Scan for the cell matching the given text and deliver its (X, Y) coordinate at center. 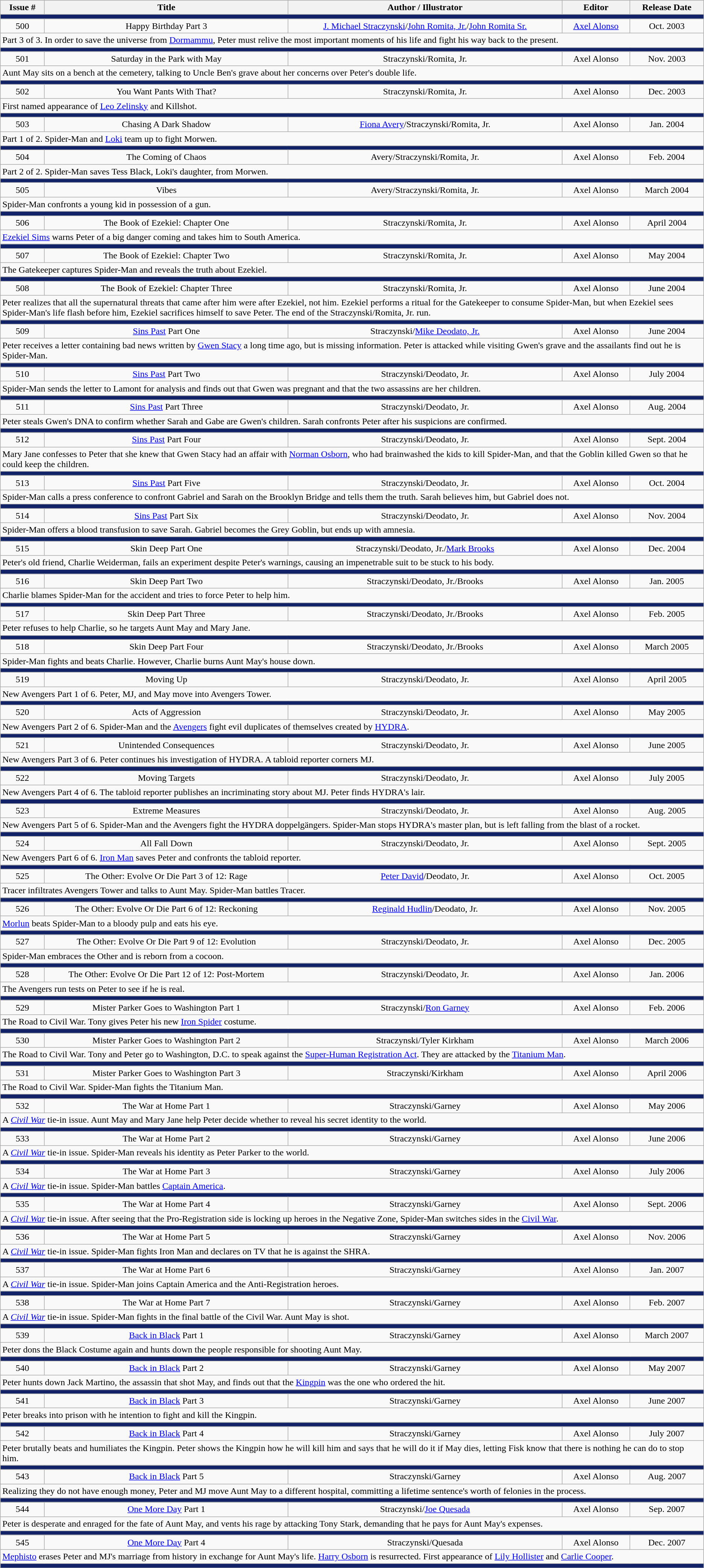
522 (23, 778)
543 (23, 1477)
Happy Birthday Part 3 (166, 26)
Straczynski/Quesada (425, 1542)
Peter hunts down Jack Martino, the assassin that shot May, and finds out that the Kingpin was the one who ordered the hit. (352, 1382)
535 (23, 1204)
540 (23, 1368)
May 2006 (667, 1106)
539 (23, 1335)
July 2005 (667, 778)
510 (23, 374)
526 (23, 909)
You Want Pants With That? (166, 91)
The War at Home Part 2 (166, 1138)
Charlie blames Spider-Man for the accident and tries to force Peter to help him. (352, 595)
April 2005 (667, 679)
507 (23, 255)
Editor (596, 8)
A Civil War tie-in issue. Spider-Man joins Captain America and the Anti-Registration heroes. (352, 1284)
Title (166, 8)
Tracer infiltrates Avengers Tower and talks to Aunt May. Spider-Man battles Tracer. (352, 891)
May 2007 (667, 1368)
New Avengers Part 2 of 6. Spider-Man and the Avengers fight evil duplicates of themselves created by HYDRA. (352, 727)
Jan. 2004 (667, 124)
March 2006 (667, 1040)
Chasing A Dark Shadow (166, 124)
Acts of Aggression (166, 712)
Back in Black Part 4 (166, 1434)
Peter steals Gwen's DNA to confirm whether Sarah and Gabe are Gwen's children. Sarah confronts Peter after his suspicions are confirmed. (352, 421)
512 (23, 440)
Aug. 2004 (667, 407)
Skin Deep Part Two (166, 581)
Extreme Measures (166, 811)
April 2004 (667, 223)
Jan. 2006 (667, 974)
Part 1 of 2. Spider-Man and Loki team up to fight Morwen. (352, 139)
Straczynski/Tyler Kirkham (425, 1040)
536 (23, 1237)
Back in Black Part 2 (166, 1368)
521 (23, 745)
June 2006 (667, 1138)
541 (23, 1401)
Straczynski/Deodato, Jr./Mark Brooks (425, 548)
The Other: Evolve Or Die Part 6 of 12: Reckoning (166, 909)
527 (23, 942)
519 (23, 679)
The War at Home Part 4 (166, 1204)
May 2005 (667, 712)
April 2006 (667, 1073)
Aunt May sits on a bench at the cemetery, talking to Uncle Ben's grave about her concerns over Peter's double life. (352, 73)
Unintended Consequences (166, 745)
Issue # (23, 8)
Skin Deep Part One (166, 548)
Peter refuses to help Charlie, so he targets Aunt May and Mary Jane. (352, 628)
A Civil War tie-in issue. Spider-Man battles Captain America. (352, 1185)
508 (23, 288)
Reginald Hudlin/Deodato, Jr. (425, 909)
Peter is desperate and enraged for the fate of Aunt May, and vents his rage by attacking Tony Stark, demanding that he pays for Aunt May's expenses. (352, 1524)
Moving Up (166, 679)
The Gatekeeper captures Spider-Man and reveals the truth about Ezekiel. (352, 270)
Fiona Avery/Straczynski/Romita, Jr. (425, 124)
524 (23, 843)
Feb. 2004 (667, 157)
Feb. 2006 (667, 1007)
514 (23, 516)
Oct. 2005 (667, 876)
505 (23, 190)
532 (23, 1106)
Nov. 2005 (667, 909)
July 2007 (667, 1434)
New Avengers Part 4 of 6. The tabloid reporter publishes an incriminating story about MJ. Peter finds HYDRA's lair. (352, 792)
Spider-Man embraces the Other and is reborn from a cocoon. (352, 956)
518 (23, 647)
Ezekiel Sims warns Peter of a big danger coming and takes him to South America. (352, 237)
The War at Home Part 3 (166, 1171)
Peter dons the Black Costume again and hunts down the people responsible for shooting Aunt May. (352, 1349)
May 2004 (667, 255)
July 2004 (667, 374)
Sep. 2007 (667, 1509)
Sept. 2006 (667, 1204)
July 2006 (667, 1171)
Mister Parker Goes to Washington Part 3 (166, 1073)
Sins Past Part Four (166, 440)
Peter breaks into prison with he intention to fight and kill the Kingpin. (352, 1415)
A Civil War tie-in issue. Spider-Man fights Iron Man and declares on TV that he is against the SHRA. (352, 1251)
511 (23, 407)
June 2005 (667, 745)
504 (23, 157)
One More Day Part 1 (166, 1509)
Dec. 2007 (667, 1542)
The Other: Evolve Or Die Part 3 of 12: Rage (166, 876)
530 (23, 1040)
New Avengers Part 1 of 6. Peter, MJ, and May move into Avengers Tower. (352, 694)
The War at Home Part 5 (166, 1237)
537 (23, 1270)
545 (23, 1542)
Vibes (166, 190)
Peter's old friend, Charlie Weiderman, fails an experiment despite Peter's warnings, causing an impenetrable suit to be stuck to his body. (352, 563)
Straczynski/Joe Quesada (425, 1509)
The Road to Civil War. Tony gives Peter his new Iron Spider costume. (352, 1022)
March 2004 (667, 190)
544 (23, 1509)
Author / Illustrator (425, 8)
513 (23, 483)
529 (23, 1007)
Sins Past Part Six (166, 516)
Mister Parker Goes to Washington Part 1 (166, 1007)
Straczynski/Mike Deodato, Jr. (425, 331)
The War at Home Part 7 (166, 1302)
The War at Home Part 1 (166, 1106)
Sept. 2005 (667, 843)
Straczynski/Kirkham (425, 1073)
506 (23, 223)
Spider-Man sends the letter to Lamont for analysis and finds out that Gwen was pregnant and that the two assassins are her children. (352, 389)
The Coming of Chaos (166, 157)
Back in Black Part 3 (166, 1401)
Nov. 2003 (667, 59)
Sins Past Part Two (166, 374)
The Other: Evolve Or Die Part 12 of 12: Post-Mortem (166, 974)
528 (23, 974)
Sins Past Part Five (166, 483)
Peter David/Deodato, Jr. (425, 876)
The Book of Ezekiel: Chapter One (166, 223)
Jan. 2005 (667, 581)
516 (23, 581)
502 (23, 91)
Aug. 2005 (667, 811)
The Avengers run tests on Peter to see if he is real. (352, 989)
531 (23, 1073)
The Road to Civil War. Spider-Man fights the Titanium Man. (352, 1087)
Jan. 2007 (667, 1270)
June 2007 (667, 1401)
Spider-Man offers a blood transfusion to save Sarah. Gabriel becomes the Grey Goblin, but ends up with amnesia. (352, 530)
March 2007 (667, 1335)
509 (23, 331)
523 (23, 811)
Feb. 2007 (667, 1302)
Straczynski/Ron Garney (425, 1007)
A Civil War tie-in issue. Spider-Man fights in the final battle of the Civil War. Aunt May is shot. (352, 1317)
J. Michael Straczynski/John Romita, Jr./John Romita Sr. (425, 26)
Oct. 2003 (667, 26)
Saturday in the Park with May (166, 59)
Sins Past Part One (166, 331)
New Avengers Part 6 of 6. Iron Man saves Peter and confronts the tabloid reporter. (352, 858)
534 (23, 1171)
Back in Black Part 5 (166, 1477)
The Book of Ezekiel: Chapter Three (166, 288)
538 (23, 1302)
503 (23, 124)
Moving Targets (166, 778)
The Other: Evolve Or Die Part 9 of 12: Evolution (166, 942)
March 2005 (667, 647)
Feb. 2005 (667, 614)
Oct. 2004 (667, 483)
515 (23, 548)
525 (23, 876)
First named appearance of Leo Zelinsky and Killshot. (352, 106)
517 (23, 614)
Nov. 2006 (667, 1237)
Skin Deep Part Three (166, 614)
Back in Black Part 1 (166, 1335)
Mister Parker Goes to Washington Part 2 (166, 1040)
New Avengers Part 3 of 6. Peter continues his investigation of HYDRA. A tabloid reporter corners MJ. (352, 759)
Dec. 2003 (667, 91)
One More Day Part 4 (166, 1542)
A Civil War tie-in issue. Aunt May and Mary Jane help Peter decide whether to reveal his secret identity to the world. (352, 1120)
Morlun beats Spider-Man to a bloody pulp and eats his eye. (352, 923)
Dec. 2005 (667, 942)
Dec. 2004 (667, 548)
501 (23, 59)
Nov. 2004 (667, 516)
Sept. 2004 (667, 440)
533 (23, 1138)
Release Date (667, 8)
Skin Deep Part Four (166, 647)
The War at Home Part 6 (166, 1270)
520 (23, 712)
Sins Past Part Three (166, 407)
Spider-Man fights and beats Charlie. However, Charlie burns Aunt May's house down. (352, 661)
Spider-Man confronts a young kid in possession of a gun. (352, 204)
The Book of Ezekiel: Chapter Two (166, 255)
All Fall Down (166, 843)
Aug. 2007 (667, 1477)
Part 2 of 2. Spider-Man saves Tess Black, Loki's daughter, from Morwen. (352, 172)
500 (23, 26)
542 (23, 1434)
A Civil War tie-in issue. Spider-Man reveals his identity as Peter Parker to the world. (352, 1153)
